Pinpoint the cell where the given text exists, returning its (x, y) midpoint coordinate. 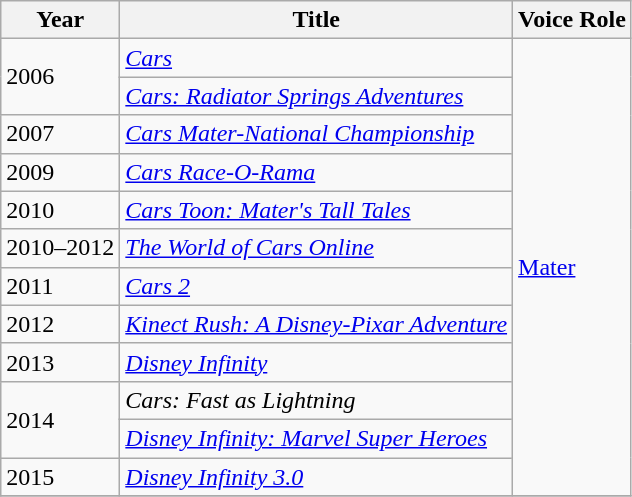
2009 (60, 172)
Year (60, 20)
Voice Role (572, 20)
The World of Cars Online (316, 248)
Disney Infinity (316, 362)
2015 (60, 477)
2010 (60, 210)
Cars Mater-National Championship (316, 134)
Mater (572, 268)
Cars: Radiator Springs Adventures (316, 96)
Title (316, 20)
Cars Toon: Mater's Tall Tales (316, 210)
2011 (60, 286)
2006 (60, 77)
Disney Infinity: Marvel Super Heroes (316, 438)
Disney Infinity 3.0 (316, 477)
Cars: Fast as Lightning (316, 400)
2013 (60, 362)
2012 (60, 324)
2010–2012 (60, 248)
2014 (60, 419)
Cars 2 (316, 286)
Cars (316, 58)
Kinect Rush: A Disney-Pixar Adventure (316, 324)
2007 (60, 134)
Cars Race-O-Rama (316, 172)
